Return (X, Y) of the center of cell containing provided text 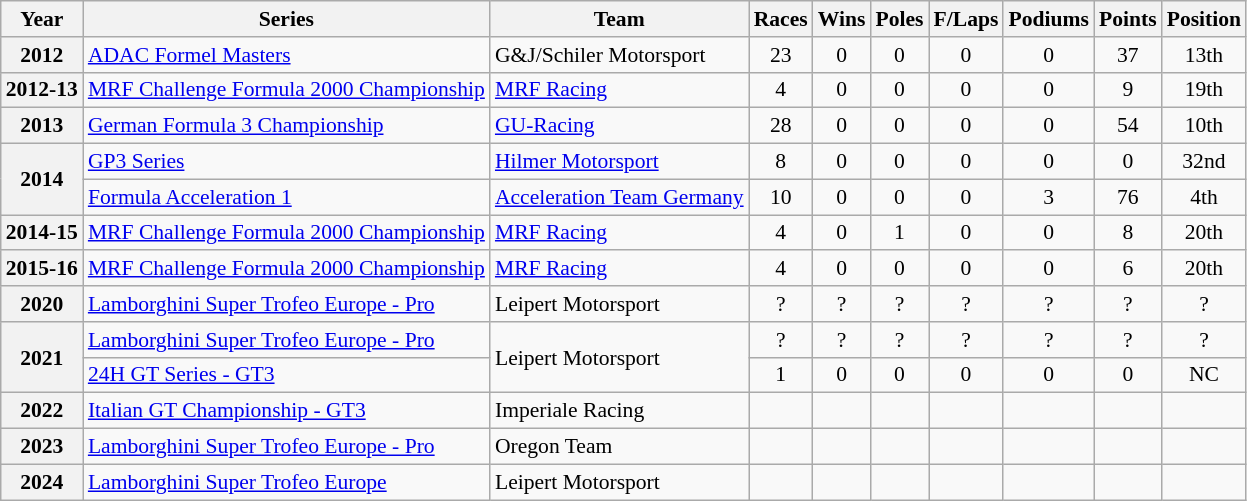
32nd (1204, 162)
G&J/Schiler Motorsport (620, 55)
54 (1128, 126)
Races (781, 19)
2013 (42, 126)
Team (620, 19)
Points (1128, 19)
Podiums (1048, 19)
Lamborghini Super Trofeo Europe (286, 482)
Wins (842, 19)
Formula Acceleration 1 (286, 197)
3 (1048, 197)
2024 (42, 482)
2014-15 (42, 233)
2014 (42, 180)
76 (1128, 197)
ADAC Formel Masters (286, 55)
Position (1204, 19)
2021 (42, 358)
23 (781, 55)
Year (42, 19)
Poles (899, 19)
Series (286, 19)
4th (1204, 197)
Imperiale Racing (620, 411)
GU-Racing (620, 126)
19th (1204, 90)
2023 (42, 447)
Oregon Team (620, 447)
German Formula 3 Championship (286, 126)
2022 (42, 411)
F/Laps (966, 19)
Hilmer Motorsport (620, 162)
2020 (42, 304)
2012-13 (42, 90)
13th (1204, 55)
Acceleration Team Germany (620, 197)
GP3 Series (286, 162)
6 (1128, 269)
10th (1204, 126)
10 (781, 197)
2015-16 (42, 269)
37 (1128, 55)
Italian GT Championship - GT3 (286, 411)
9 (1128, 90)
28 (781, 126)
NC (1204, 375)
2012 (42, 55)
24H GT Series - GT3 (286, 375)
